Identify which cell holds the provided text, then report its (x, y) central coordinate. 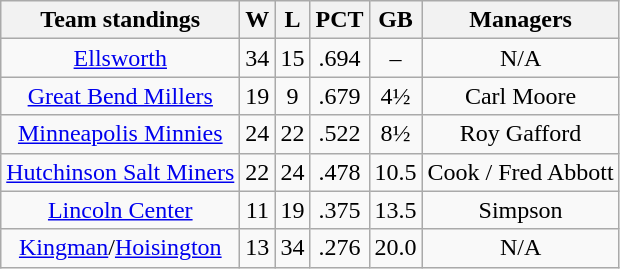
Minneapolis Minnies (120, 134)
.679 (340, 96)
Team standings (120, 20)
.694 (340, 58)
15 (292, 58)
10.5 (396, 172)
Great Bend Millers (120, 96)
Ellsworth (120, 58)
Kingman/Hoisington (120, 248)
PCT (340, 20)
.522 (340, 134)
11 (258, 210)
4½ (396, 96)
GB (396, 20)
.375 (340, 210)
– (396, 58)
.478 (340, 172)
Simpson (520, 210)
Cook / Fred Abbott (520, 172)
Hutchinson Salt Miners (120, 172)
8½ (396, 134)
13.5 (396, 210)
13 (258, 248)
Managers (520, 20)
9 (292, 96)
Carl Moore (520, 96)
L (292, 20)
.276 (340, 248)
Roy Gafford (520, 134)
Lincoln Center (120, 210)
20.0 (396, 248)
W (258, 20)
